Return (X, Y) of the center of cell containing provided text 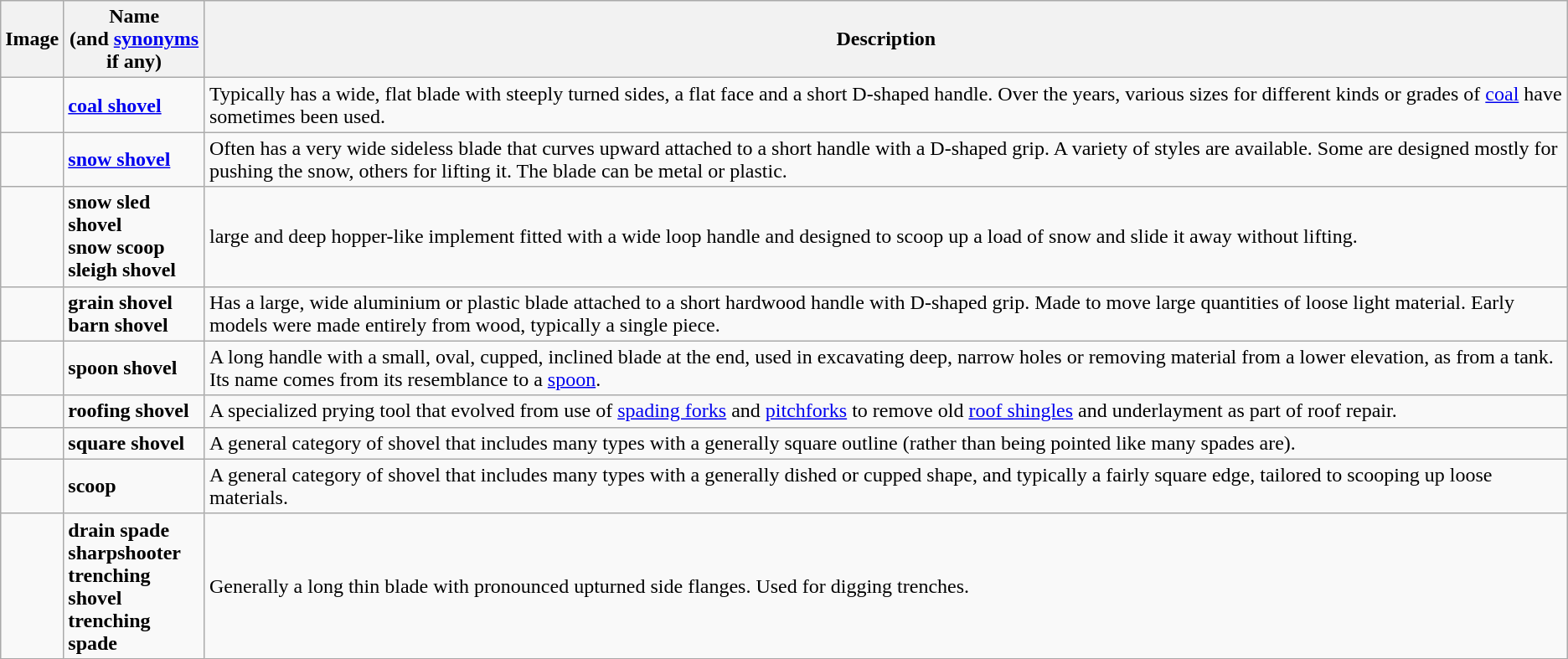
square shovel (134, 443)
scoop (134, 486)
drain spade sharpshooter trenching shovel trenching spade (134, 586)
A specialized prying tool that evolved from use of spading forks and pitchforks to remove old roof shingles and underlayment as part of roof repair. (886, 411)
Generally a long thin blade with pronounced upturned side flanges. Used for digging trenches. (886, 586)
A general category of shovel that includes many types with a generally square outline (rather than being pointed like many spades are). (886, 443)
roofing shovel (134, 411)
Image (32, 39)
Description (886, 39)
coal shovel (134, 106)
snow sled shovel snow scoop sleigh shovel (134, 236)
grain shovel barn shovel (134, 313)
spoon shovel (134, 368)
snow shovel (134, 159)
large and deep hopper-like implement fitted with a wide loop handle and designed to scoop up a load of snow and slide it away without lifting. (886, 236)
Name (and synonyms if any) (134, 39)
